Pinpoint the cell where the given text exists, returning its (x, y) midpoint coordinate. 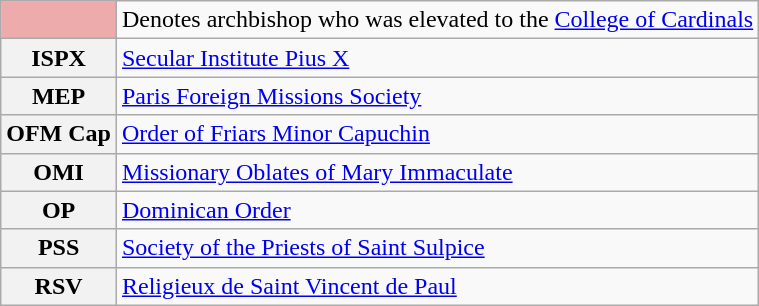
PSS (59, 248)
Dominican Order (437, 210)
OMI (59, 172)
MEP (59, 96)
RSV (59, 286)
Secular Institute Pius X (437, 58)
Society of the Priests of Saint Sulpice (437, 248)
Paris Foreign Missions Society (437, 96)
Religieux de Saint Vincent de Paul (437, 286)
Missionary Oblates of Mary Immaculate (437, 172)
Order of Friars Minor Capuchin (437, 134)
OFM Cap (59, 134)
OP (59, 210)
Denotes archbishop who was elevated to the College of Cardinals (437, 20)
ISPX (59, 58)
